Return the [X, Y] coordinate for the center point of the cell that contains the specified text.  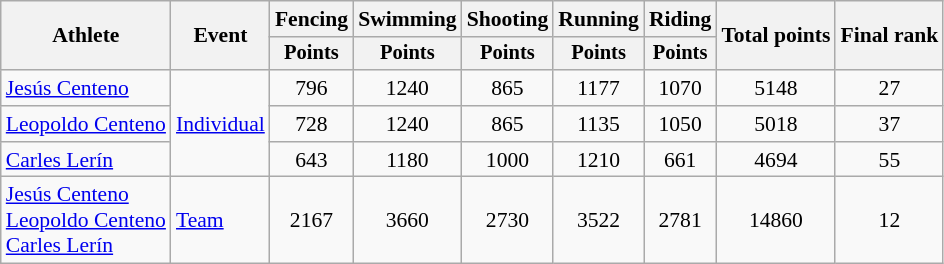
55 [889, 160]
1180 [407, 160]
Jesús Centeno [86, 88]
2167 [312, 220]
1135 [598, 124]
14860 [776, 220]
27 [889, 88]
Final rank [889, 36]
Team [220, 220]
2730 [508, 220]
796 [312, 88]
1000 [508, 160]
Leopoldo Centeno [86, 124]
1177 [598, 88]
3522 [598, 220]
643 [312, 160]
4694 [776, 160]
3660 [407, 220]
Total points [776, 36]
37 [889, 124]
Shooting [508, 19]
Carles Lerín [86, 160]
Swimming [407, 19]
Fencing [312, 19]
5148 [776, 88]
728 [312, 124]
5018 [776, 124]
Event [220, 36]
1210 [598, 160]
Running [598, 19]
1070 [680, 88]
Individual [220, 124]
Jesús CentenoLeopoldo CentenoCarles Lerín [86, 220]
2781 [680, 220]
12 [889, 220]
661 [680, 160]
Athlete [86, 36]
Riding [680, 19]
1050 [680, 124]
